Extract the [X, Y] coordinate from the center of the cell holding the provided text.  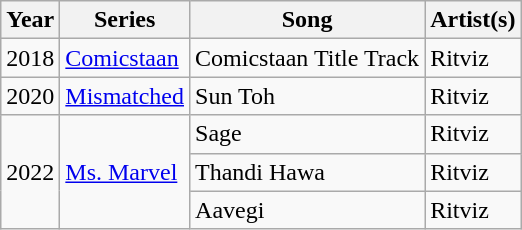
Year [30, 20]
Series [125, 20]
Artist(s) [473, 20]
Sun Toh [308, 96]
2018 [30, 58]
Song [308, 20]
Mismatched [125, 96]
Comicstaan Title Track [308, 58]
Thandi Hawa [308, 172]
2020 [30, 96]
Sage [308, 134]
Comicstaan [125, 58]
2022 [30, 172]
Ms. Marvel [125, 172]
Aavegi [308, 210]
